Search for the cell housing the specified text and yield its [X, Y] center coordinate. 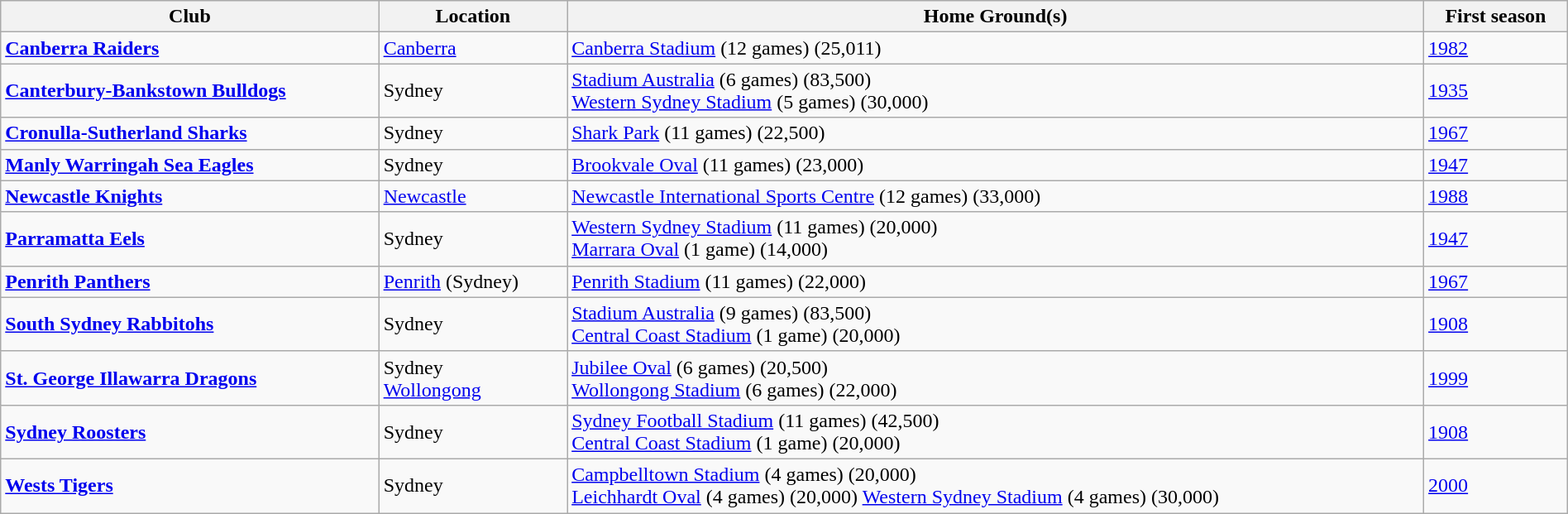
Manly Warringah Sea Eagles [190, 165]
Canterbury-Bankstown Bulldogs [190, 91]
Location [473, 17]
First season [1496, 17]
St. George Illawarra Dragons [190, 377]
Parramatta Eels [190, 238]
2000 [1496, 485]
Shark Park (11 games) (22,500) [996, 133]
Brookvale Oval (11 games) (23,000) [996, 165]
South Sydney Rabbitohs [190, 324]
Wests Tigers [190, 485]
Sydney Football Stadium (11 games) (42,500)Central Coast Stadium (1 game) (20,000) [996, 432]
Penrith (Sydney) [473, 281]
Newcastle International Sports Centre (12 games) (33,000) [996, 196]
1999 [1496, 377]
Newcastle Knights [190, 196]
Club [190, 17]
Penrith Stadium (11 games) (22,000) [996, 281]
Canberra [473, 48]
Western Sydney Stadium (11 games) (20,000)Marrara Oval (1 game) (14,000) [996, 238]
SydneyWollongong [473, 377]
Canberra Raiders [190, 48]
1988 [1496, 196]
Stadium Australia (6 games) (83,500)Western Sydney Stadium (5 games) (30,000) [996, 91]
Newcastle [473, 196]
Cronulla-Sutherland Sharks [190, 133]
Canberra Stadium (12 games) (25,011) [996, 48]
Stadium Australia (9 games) (83,500)Central Coast Stadium (1 game) (20,000) [996, 324]
1935 [1496, 91]
1982 [1496, 48]
Penrith Panthers [190, 281]
Sydney Roosters [190, 432]
Home Ground(s) [996, 17]
Jubilee Oval (6 games) (20,500)Wollongong Stadium (6 games) (22,000) [996, 377]
Campbelltown Stadium (4 games) (20,000)Leichhardt Oval (4 games) (20,000) Western Sydney Stadium (4 games) (30,000) [996, 485]
